Determine the (X, Y) coordinate at the center of the cell enclosing the given text.  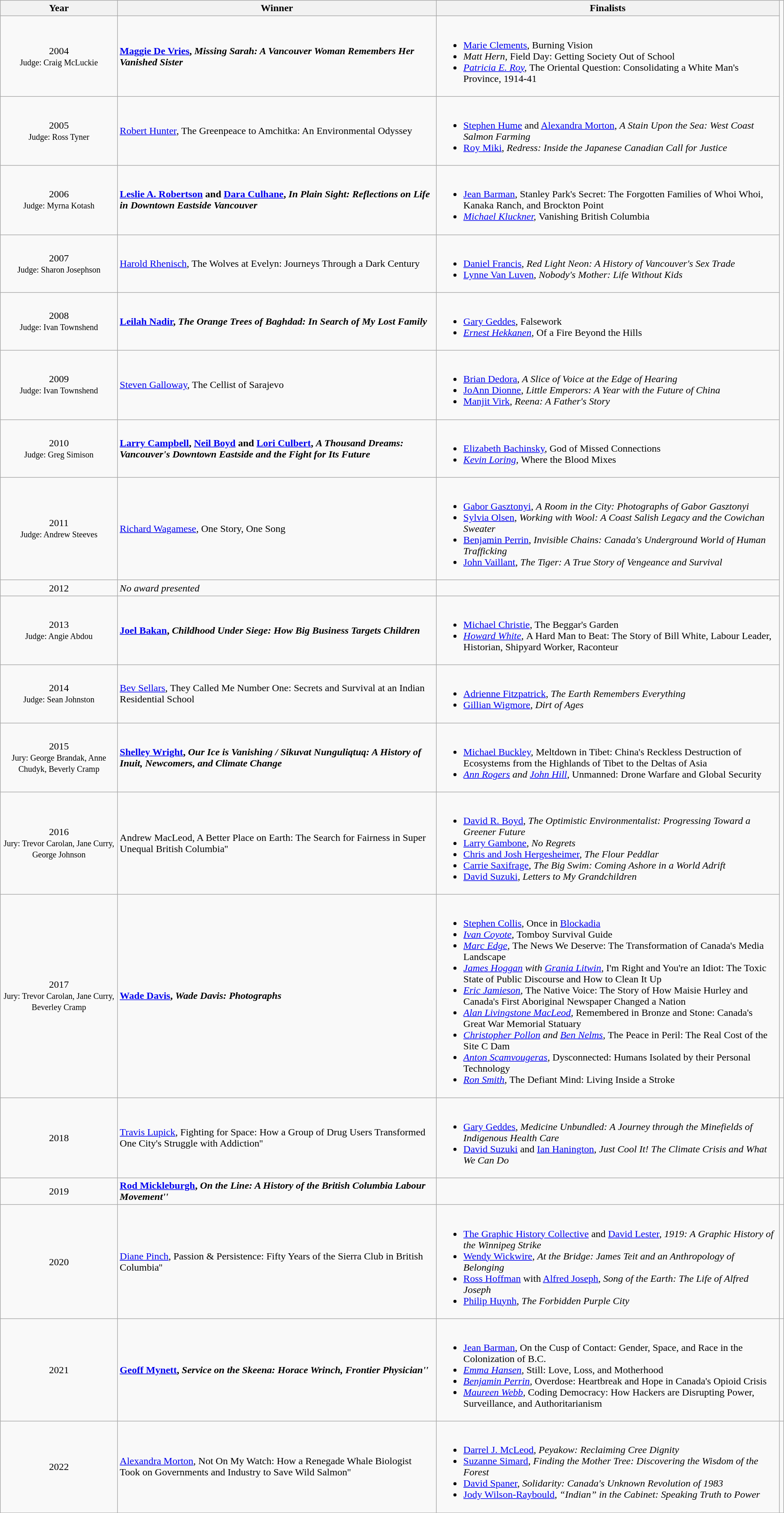
Diane Pinch, Passion & Persistence: Fifty Years of the Sierra Club in British Columbia'' (277, 1262)
2009Judge: Ivan Townshend (59, 385)
2008Judge: Ivan Townshend (59, 321)
Bev Sellars, They Called Me Number One: Secrets and Survival at an Indian Residential School (277, 694)
2017Jury: Trevor Carolan, Jane Curry, Beverley Cramp (59, 996)
Rod Mickleburgh, On the Line: A History of the British Columbia Labour Movement'' (277, 1191)
Travis Lupick, Fighting for Space: How a Group of Drug Users Transformed One City's Struggle with Addiction'' (277, 1138)
2015Jury: George Brandak, Anne Chudyk, Beverly Cramp (59, 758)
Leilah Nadir, The Orange Trees of Baghdad: In Search of My Lost Family (277, 321)
2016Jury: Trevor Carolan, Jane Curry, George Johnson (59, 843)
Harold Rhenisch, The Wolves at Evelyn: Journeys Through a Dark Century (277, 263)
Alexandra Morton, Not On My Watch: How a Renegade Whale Biologist Took on Governments and Industry to Save Wild Salmon'' (277, 1467)
2007Judge: Sharon Josephson (59, 263)
Wade Davis, Wade Davis: Photographs (277, 996)
Steven Galloway, The Cellist of Sarajevo (277, 385)
2012 (59, 588)
Jean Barman, Stanley Park's Secret: The Forgotten Families of Whoi Whoi, Kanaka Ranch, and Brockton PointMichael Kluckner, Vanishing British Columbia (608, 200)
2018 (59, 1138)
Year (59, 8)
Robert Hunter, The Greenpeace to Amchitka: An Environmental Odyssey (277, 131)
Michael Christie, The Beggar's GardenHoward White, A Hard Man to Beat: The Story of Bill White, Labour Leader, Historian, Shipyard Worker, Raconteur (608, 630)
2022 (59, 1467)
Larry Campbell, Neil Boyd and Lori Culbert, A Thousand Dreams: Vancouver's Downtown Eastside and the Fight for Its Future (277, 448)
Joel Bakan, Childhood Under Siege: How Big Business Targets Children (277, 630)
Winner (277, 8)
Finalists (608, 8)
Andrew MacLeod, A Better Place on Earth: The Search for Fairness in Super Unequal British Columbia'' (277, 843)
2020 (59, 1262)
Adrienne Fitzpatrick, The Earth Remembers EverythingGillian Wigmore, Dirt of Ages (608, 694)
Elizabeth Bachinsky, God of Missed ConnectionsKevin Loring, Where the Blood Mixes (608, 448)
2004Judge: Craig McLuckie (59, 56)
2013Judge: Angie Abdou (59, 630)
Gary Geddes, FalseworkErnest Hekkanen, Of a Fire Beyond the Hills (608, 321)
2021 (59, 1370)
Leslie A. Robertson and Dara Culhane, In Plain Sight: Reflections on Life in Downtown Eastside Vancouver (277, 200)
Stephen Hume and Alexandra Morton, A Stain Upon the Sea: West Coast Salmon FarmingRoy Miki, Redress: Inside the Japanese Canadian Call for Justice (608, 131)
2014Judge: Sean Johnston (59, 694)
Maggie De Vries, Missing Sarah: A Vancouver Woman Remembers Her Vanished Sister (277, 56)
2019 (59, 1191)
2006Judge: Myrna Kotash (59, 200)
Geoff Mynett, Service on the Skeena: Horace Wrinch, Frontier Physician'' (277, 1370)
Shelley Wright, Our Ice is Vanishing / Sikuvat Nunguliqtuq: A History of Inuit, Newcomers, and Climate Change (277, 758)
2005Judge: Ross Tyner (59, 131)
2011Judge: Andrew Steeves (59, 529)
Daniel Francis, Red Light Neon: A History of Vancouver's Sex TradeLynne Van Luven, Nobody's Mother: Life Without Kids (608, 263)
Richard Wagamese, One Story, One Song (277, 529)
No award presented (277, 588)
2010Judge: Greg Simison (59, 448)
